Extract the (x, y) coordinate from the center of the cell holding the provided text.  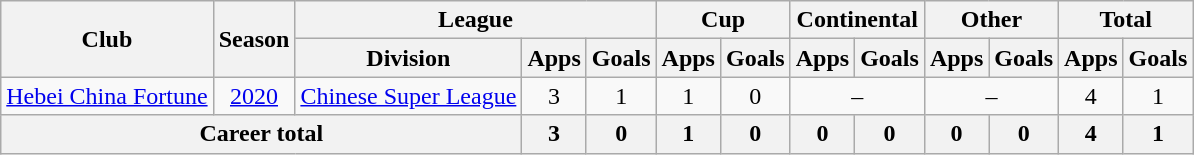
Club (107, 39)
2020 (254, 96)
Continental (857, 20)
Career total (262, 134)
Total (1126, 20)
Chinese Super League (408, 96)
Hebei China Fortune (107, 96)
Division (408, 58)
Cup (723, 20)
Season (254, 39)
League (476, 20)
Other (991, 20)
